From the cell containing the given text, extract its center point as [x, y] coordinate. 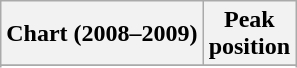
Chart (2008–2009) [102, 34]
Peakposition [249, 34]
